Scan for the cell matching the given text and deliver its (X, Y) coordinate at center. 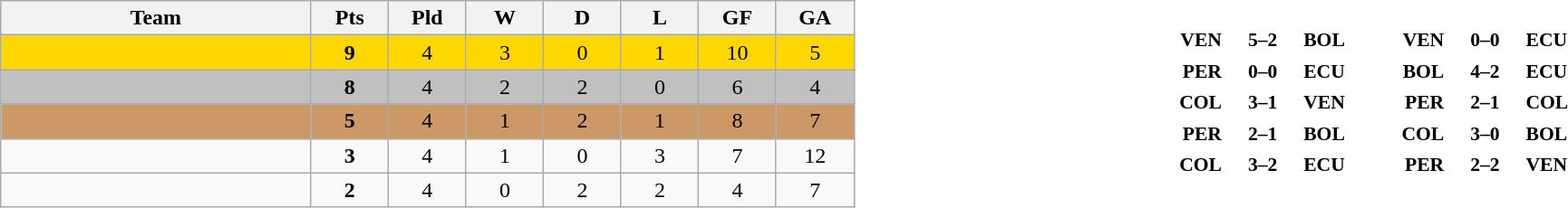
W (505, 18)
12 (815, 156)
4–2 (1485, 71)
9 (350, 52)
GF (738, 18)
3–2 (1263, 165)
Pts (350, 18)
D (583, 18)
5–2 (1263, 41)
10 (738, 52)
3–1 (1263, 103)
3–0 (1485, 134)
6 (738, 87)
GA (815, 18)
2–2 (1485, 165)
L (660, 18)
Team (156, 18)
Pld (428, 18)
